Provide the [X, Y] coordinate of the cell's center where the given text is located.  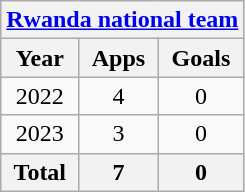
3 [118, 134]
2023 [40, 134]
Apps [118, 58]
4 [118, 96]
Goals [201, 58]
Rwanda national team [122, 20]
Year [40, 58]
2022 [40, 96]
Total [40, 172]
7 [118, 172]
